Pinpoint the cell where the given text exists, returning its (x, y) midpoint coordinate. 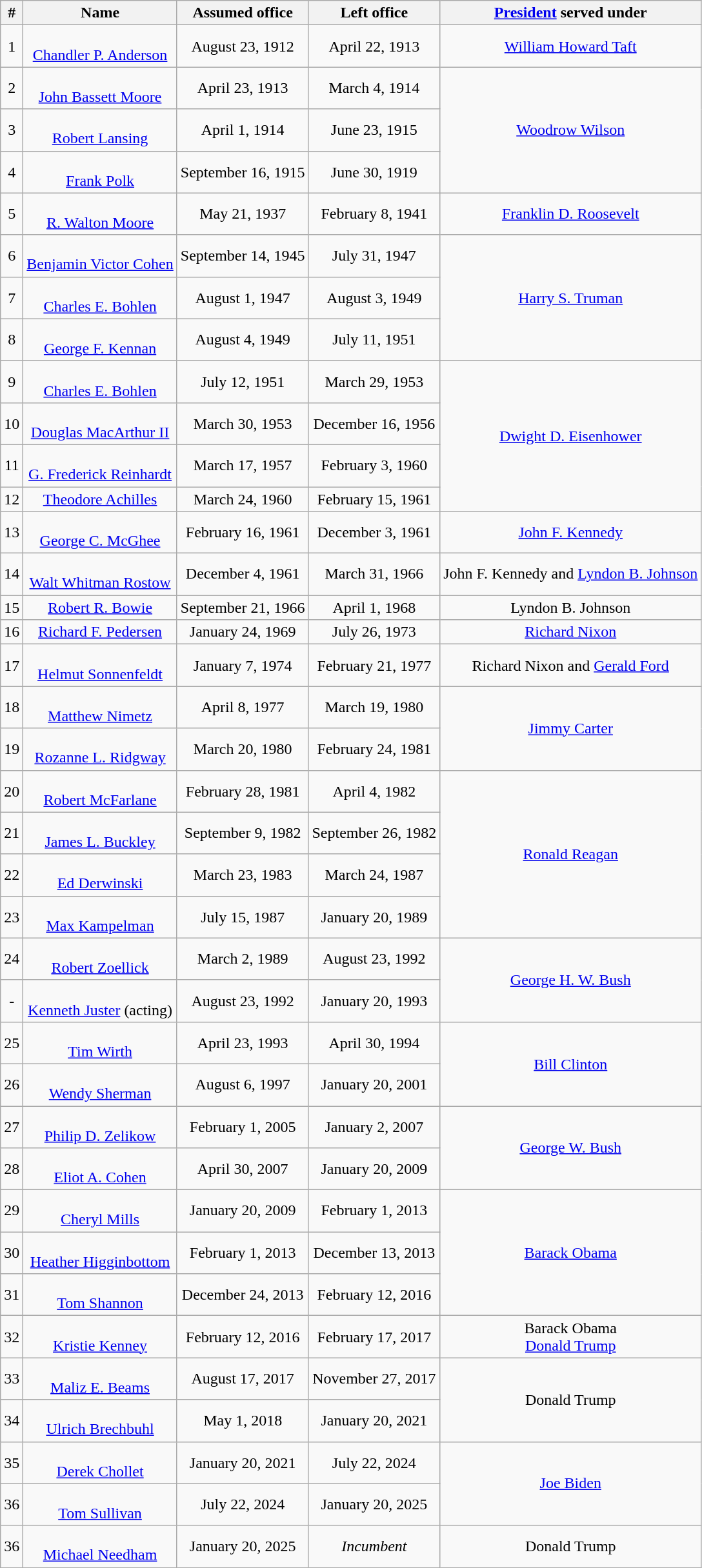
March 31, 1966 (374, 574)
Wendy Sherman (100, 1085)
# (12, 13)
32 (12, 1336)
August 6, 1997 (243, 1085)
Tom Shannon (100, 1295)
Ulrich Brechbuhl (100, 1420)
April 1, 1914 (243, 130)
May 21, 1937 (243, 214)
June 30, 1919 (374, 172)
July 26, 1973 (374, 632)
John F. Kennedy (570, 533)
Benjamin Victor Cohen (100, 255)
Lyndon B. Johnson (570, 608)
Helmut Sonnenfeldt (100, 666)
February 8, 1941 (374, 214)
March 4, 1914 (374, 88)
Robert Lansing (100, 130)
January 20, 2001 (374, 1085)
14 (12, 574)
Robert Zoellick (100, 958)
February 21, 1977 (374, 666)
25 (12, 1042)
February 15, 1961 (374, 499)
February 24, 1981 (374, 749)
Franklin D. Roosevelt (570, 214)
April 22, 1913 (374, 46)
April 4, 1982 (374, 791)
Heather Higginbottom (100, 1253)
April 23, 1993 (243, 1042)
John Bassett Moore (100, 88)
Richard Nixon (570, 632)
December 13, 2013 (374, 1253)
6 (12, 255)
34 (12, 1420)
24 (12, 958)
33 (12, 1379)
July 11, 1951 (374, 339)
March 20, 1980 (243, 749)
December 16, 1956 (374, 423)
August 1, 1947 (243, 298)
March 17, 1957 (243, 466)
September 16, 1915 (243, 172)
30 (12, 1253)
April 30, 2007 (243, 1169)
Kristie Kenney (100, 1336)
Tom Sullivan (100, 1504)
2 (12, 88)
R. Walton Moore (100, 214)
Richard F. Pedersen (100, 632)
5 (12, 214)
February 28, 1981 (243, 791)
3 (12, 130)
May 1, 2018 (243, 1420)
November 27, 2017 (374, 1379)
July 31, 1947 (374, 255)
August 17, 2017 (243, 1379)
January 24, 1969 (243, 632)
G. Frederick Reinhardt (100, 466)
Incumbent (374, 1547)
April 23, 1913 (243, 88)
28 (12, 1169)
Woodrow Wilson (570, 130)
Tim Wirth (100, 1042)
18 (12, 707)
March 30, 1953 (243, 423)
March 19, 1980 (374, 707)
John F. Kennedy and Lyndon B. Johnson (570, 574)
26 (12, 1085)
4 (12, 172)
January 2, 2007 (374, 1126)
George H. W. Bush (570, 980)
February 16, 1961 (243, 533)
12 (12, 499)
Matthew Nimetz (100, 707)
August 3, 1949 (374, 298)
15 (12, 608)
President served under (570, 13)
July 15, 1987 (243, 917)
Left office (374, 13)
19 (12, 749)
August 4, 1949 (243, 339)
February 1, 2005 (243, 1126)
1 (12, 46)
January 7, 1974 (243, 666)
March 23, 1983 (243, 875)
April 1, 1968 (374, 608)
September 14, 1945 (243, 255)
Kenneth Juster (acting) (100, 1001)
23 (12, 917)
22 (12, 875)
Frank Polk (100, 172)
Barack ObamaDonald Trump (570, 1336)
Douglas MacArthur II (100, 423)
Barack Obama (570, 1253)
Ed Derwinski (100, 875)
Dwight D. Eisenhower (570, 436)
Robert McFarlane (100, 791)
Eliot A. Cohen (100, 1169)
February 17, 2017 (374, 1336)
September 26, 1982 (374, 833)
Derek Chollet (100, 1463)
Robert R. Bowie (100, 608)
George F. Kennan (100, 339)
Bill Clinton (570, 1064)
December 4, 1961 (243, 574)
10 (12, 423)
January 20, 1993 (374, 1001)
Maliz E. Beams (100, 1379)
Max Kampelman (100, 917)
13 (12, 533)
March 2, 1989 (243, 958)
February 3, 1960 (374, 466)
April 30, 1994 (374, 1042)
Harry S. Truman (570, 298)
George C. McGhee (100, 533)
Name (100, 13)
Assumed office (243, 13)
35 (12, 1463)
31 (12, 1295)
December 24, 2013 (243, 1295)
8 (12, 339)
March 29, 1953 (374, 382)
17 (12, 666)
March 24, 1987 (374, 875)
September 9, 1982 (243, 833)
June 23, 1915 (374, 130)
January 20, 1989 (374, 917)
21 (12, 833)
Ronald Reagan (570, 854)
Walt Whitman Rostow (100, 574)
William Howard Taft (570, 46)
- (12, 1001)
Joe Biden (570, 1484)
James L. Buckley (100, 833)
Cheryl Mills (100, 1211)
7 (12, 298)
Jimmy Carter (570, 728)
16 (12, 632)
George W. Bush (570, 1147)
July 12, 1951 (243, 382)
March 24, 1960 (243, 499)
Rozanne L. Ridgway (100, 749)
29 (12, 1211)
September 21, 1966 (243, 608)
Philip D. Zelikow (100, 1126)
Chandler P. Anderson (100, 46)
Richard Nixon and Gerald Ford (570, 666)
August 23, 1912 (243, 46)
Michael Needham (100, 1547)
20 (12, 791)
April 8, 1977 (243, 707)
11 (12, 466)
9 (12, 382)
27 (12, 1126)
Theodore Achilles (100, 499)
December 3, 1961 (374, 533)
